Determine the [X, Y] coordinate at the center of the cell enclosing the given text.  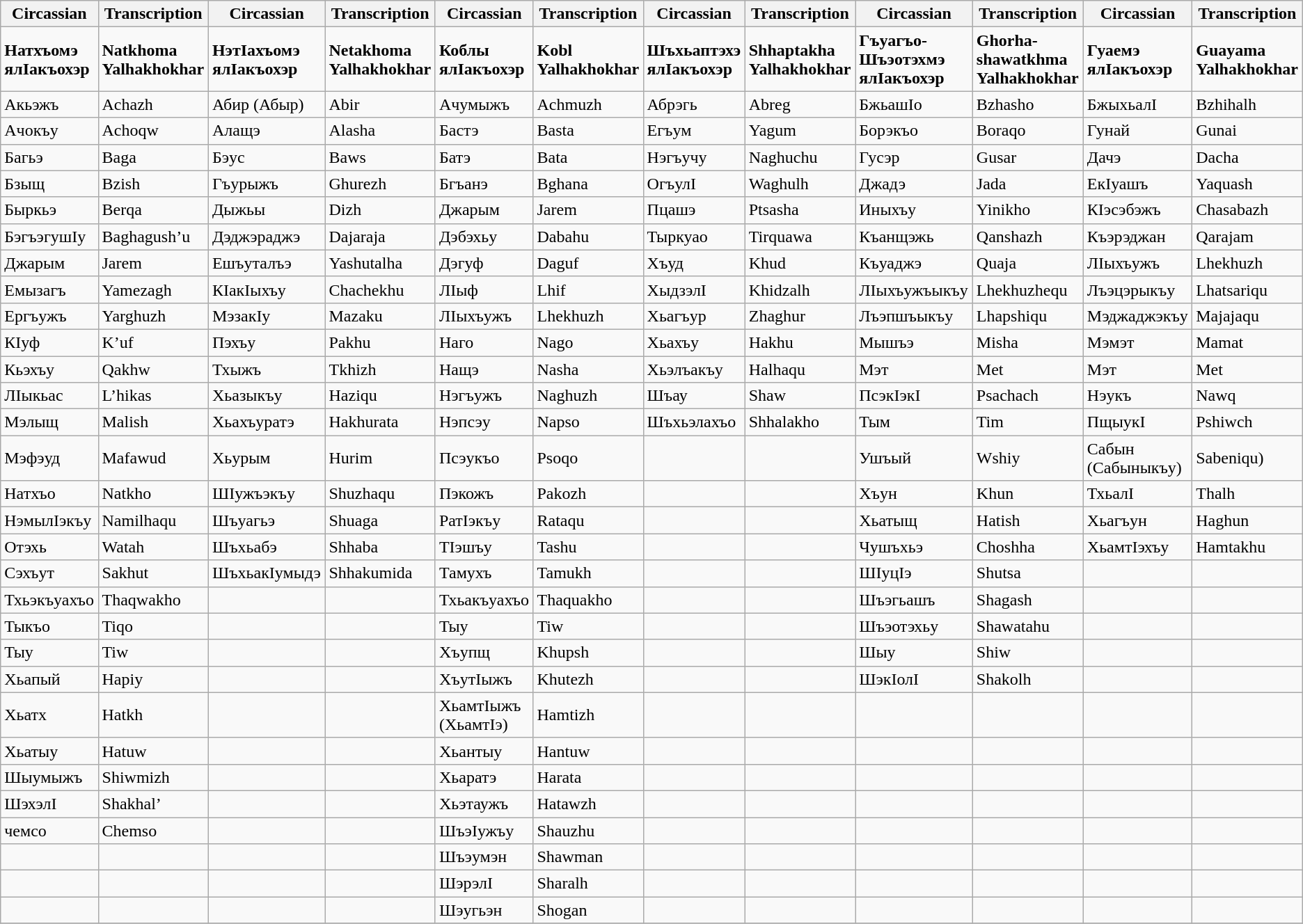
Бзыщ [49, 184]
Baws [380, 157]
Qarajam [1247, 237]
Shuaga [380, 520]
Тхьэкъуахъо [49, 600]
Dizh [380, 210]
Сэхъут [49, 573]
Lhapshiqu [1027, 316]
РатIэкъу [484, 520]
Hatawzh [588, 804]
Tirquawa [800, 237]
Alasha [380, 131]
Psoqo [588, 458]
Wshiy [1027, 458]
Qanshazh [1027, 237]
Багьэ [49, 157]
ОгъулI [694, 184]
Коблы ялIакъохэр [484, 59]
Kobl Yalhakhokhar [588, 59]
Shiwmizh [153, 777]
ШэкIолI [915, 679]
Sakhut [153, 573]
НэтIахъомэ ялIакъохэр [267, 59]
Shuzhaqu [380, 494]
Khidzalh [800, 289]
Basta [588, 131]
Dajaraja [380, 237]
Hantuw [588, 751]
Tim [1027, 422]
Ghorha-shawatkhma Yalhakhokhar [1027, 59]
Yarghuzh [153, 316]
Bghana [588, 184]
Гусэр [915, 157]
Nawq [1247, 396]
Shhaba [380, 547]
Shawatahu [1027, 626]
ТхьалI [1137, 494]
Achazh [153, 104]
Khutezh [588, 679]
Хъупщ [484, 653]
Шыумыжъ [49, 777]
Хъун [915, 494]
Тхыжъ [267, 369]
Baghagush’u [153, 237]
Waghulh [800, 184]
Шъуагьэ [267, 520]
Shhalakho [800, 422]
Hurim [380, 458]
Абрэгь [694, 104]
Хьахъуратэ [267, 422]
Halhaqu [800, 369]
Ghurezh [380, 184]
Шъхьабэ [267, 547]
Шъхьаптэхэ ялIакъохэр [694, 59]
Хьатыщ [915, 520]
Шыу [915, 653]
Ешъуталъэ [267, 263]
ХъутIыжъ [484, 679]
Psachach [1027, 396]
Hatuw [153, 751]
Sharalh [588, 884]
Быркьэ [49, 210]
Mazaku [380, 316]
Shakhal’ [153, 804]
Chasabazh [1247, 210]
Bzish [153, 184]
Хьагъур [694, 316]
Chachekhu [380, 289]
ШIужъэкъу [267, 494]
Gunai [1247, 131]
Bzhasho [1027, 104]
Хьаратэ [484, 777]
ПщыукI [1137, 422]
Бэус [267, 157]
Емызагъ [49, 289]
Jada [1027, 184]
Rataqu [588, 520]
Тым [915, 422]
Thalh [1247, 494]
Hatish [1027, 520]
Хьантыу [484, 751]
Гъуагъо-Шъэотэхмэ ялIакъохэр [915, 59]
Къуаджэ [915, 263]
Bzhihalh [1247, 104]
Lhif [588, 289]
Пцашэ [694, 210]
Алащэ [267, 131]
Shagash [1027, 600]
Ергъужъ [49, 316]
Дэджэраджэ [267, 237]
Shutsa [1027, 573]
Lhatsariqu [1247, 289]
Псэукъо [484, 458]
Abreg [800, 104]
ХьамтIыжъ (ХьамтIэ) [484, 715]
Лъэпшъыкъу [915, 316]
Акьэжъ [49, 104]
ШэхэлI [49, 804]
Нэпсэу [484, 422]
Tamukh [588, 573]
Хъуд [694, 263]
Napso [588, 422]
Гуаемэ ялIакъохэр [1137, 59]
Пэкожъ [484, 494]
Qakhw [153, 369]
ШъхьакIумыдэ [267, 573]
Zhaghur [800, 316]
Хьахъу [694, 342]
Ачумыжъ [484, 104]
Шъэотэхьу [915, 626]
НэмылIэкъу [49, 520]
Khun [1027, 494]
Хьапый [49, 679]
Yinikho [1027, 210]
Pshiwch [1247, 422]
чемсо [49, 830]
Лъэцэрыкъу [1137, 289]
БжьашIо [915, 104]
Джадэ [915, 184]
Хьэтаужъ [484, 804]
ЛIыкьас [49, 396]
БэгъэгушIу [49, 237]
Дачэ [1137, 157]
Gusar [1027, 157]
Guayama Yalhakhokhar [1247, 59]
Natkho [153, 494]
Борэкъо [915, 131]
Dacha [1247, 157]
Ушъый [915, 458]
Шъау [694, 396]
Khupsh [588, 653]
Haghun [1247, 520]
Чушъхьэ [915, 547]
Harata [588, 777]
Хьатх [49, 715]
Хьатыу [49, 751]
Watah [153, 547]
Мышъэ [915, 342]
Lhekhuzhequ [1027, 289]
Naghuchu [800, 157]
ШIуцIэ [915, 573]
Отэхь [49, 547]
Мэмэт [1137, 342]
КIакIыхъу [267, 289]
Natkhoma Yalhakhokhar [153, 59]
Dabahu [588, 237]
КIэсэбэжъ [1137, 210]
Berqa [153, 210]
Хьазыкъу [267, 396]
Pakhu [380, 342]
Нэукъ [1137, 396]
ЛIыхъужъыкъу [915, 289]
Boraqo [1027, 131]
Choshha [1027, 547]
Hakhu [800, 342]
Mamat [1247, 342]
Нэгъучу [694, 157]
Majajaqu [1247, 316]
Шэугьэн [484, 910]
Наго [484, 342]
Thaquakho [588, 600]
Shiw [1027, 653]
Pakozh [588, 494]
Тхьакъуахъо [484, 600]
Шъхьэлахъо [694, 422]
Hatkh [153, 715]
Натхъомэ ялIакъохэр [49, 59]
Netakhoma Yalhakhokhar [380, 59]
Chemso [153, 830]
Hamtakhu [1247, 547]
Hamtizh [588, 715]
Quaja [1027, 263]
Malish [153, 422]
Yaquash [1247, 184]
Шъэумэн [484, 857]
Yashutalha [380, 263]
Батэ [484, 157]
Дэбэхьу [484, 237]
Хьэлъакъу [694, 369]
Пэхъу [267, 342]
Yagum [800, 131]
ШъэIужъу [484, 830]
Hakhurata [380, 422]
Натхъо [49, 494]
Sabeniqu) [1247, 458]
Тыкъо [49, 626]
Иныхъу [915, 210]
Гъурыжъ [267, 184]
Shakolh [1027, 679]
Shogan [588, 910]
Тыркуао [694, 237]
Shhaptakha Yalhakhokhar [800, 59]
Кьэхъу [49, 369]
Гунай [1137, 131]
Tiqo [153, 626]
Khud [800, 263]
Къэрэджан [1137, 237]
Haziqu [380, 396]
Misha [1027, 342]
Achmuzh [588, 104]
Мэфэуд [49, 458]
Namilhaqu [153, 520]
Bata [588, 157]
Yamezagh [153, 289]
K’uf [153, 342]
Shaw [800, 396]
Tkhizh [380, 369]
КIуф [49, 342]
Nasha [588, 369]
ПсэкIэкI [915, 396]
Нащэ [484, 369]
ХьамтIэхъу [1137, 547]
Baga [153, 157]
Егъум [694, 131]
Nago [588, 342]
Дэгуф [484, 263]
ЛIыф [484, 289]
Abir [380, 104]
Бгъанэ [484, 184]
Сабын (Сабыныкъу) [1137, 458]
ХыдзэлI [694, 289]
Daguf [588, 263]
L’hikas [153, 396]
Hapiy [153, 679]
Ptsasha [800, 210]
Shawman [588, 857]
Къанщэжь [915, 237]
Naghuzh [588, 396]
Дыжьы [267, 210]
Mafawud [153, 458]
Ачокъу [49, 131]
МэзакIу [267, 316]
Бастэ [484, 131]
БжыхьалI [1137, 104]
ШэрэлI [484, 884]
Shhakumida [380, 573]
Хьагъун [1137, 520]
Мэлыщ [49, 422]
Хьурым [267, 458]
Шъэгьашъ [915, 600]
Абир (Абыр) [267, 104]
Achoqw [153, 131]
ТIэшъу [484, 547]
Тамухъ [484, 573]
ЕкIуашъ [1137, 184]
Tashu [588, 547]
Нэгъужъ [484, 396]
Мэджаджэкъу [1137, 316]
Thaqwakho [153, 600]
Shauzhu [588, 830]
